Locate the cell with the specified text and output its [x, y] center coordinate. 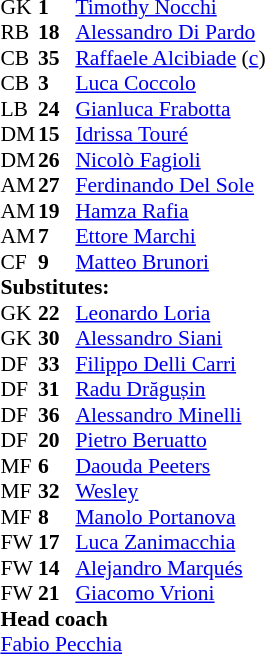
18 [57, 33]
36 [57, 415]
31 [57, 389]
Alessandro Minelli [170, 415]
Daouda Peeters [170, 466]
Pietro Beruatto [170, 441]
Luca Coccolo [170, 83]
Ettore Marchi [170, 237]
17 [57, 543]
Luca Zanimacchia [170, 543]
8 [57, 517]
Giacomo Vrioni [170, 593]
30 [57, 339]
27 [57, 185]
9 [57, 262]
Alejandro Marqués [170, 568]
Manolo Portanova [170, 517]
LB [19, 109]
RB [19, 33]
22 [57, 313]
Nicolò Fagioli [170, 160]
Wesley [170, 491]
CF [19, 262]
Gianluca Frabotta [170, 109]
Raffaele Alcibiade (c) [170, 58]
32 [57, 491]
Leonardo Loria [170, 313]
Substitutes: [132, 287]
Alessandro Di Pardo [170, 33]
Filippo Delli Carri [170, 364]
19 [57, 211]
24 [57, 109]
26 [57, 160]
21 [57, 593]
Alessandro Siani [170, 339]
Hamza Rafia [170, 211]
Radu Drăgușin [170, 389]
35 [57, 58]
33 [57, 364]
3 [57, 83]
7 [57, 237]
Matteo Brunori [170, 262]
20 [57, 441]
14 [57, 568]
Ferdinando Del Sole [170, 185]
Idrissa Touré [170, 135]
Head coach [132, 619]
6 [57, 466]
15 [57, 135]
